Capture the cell that displays the provided text and extract its (x, y) central coordinate. 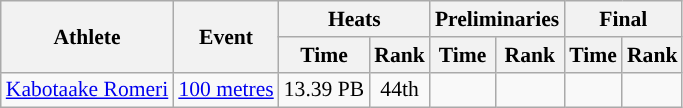
Heats (354, 19)
44th (400, 90)
Event (226, 36)
Final (623, 19)
13.39 PB (324, 90)
Preliminaries (497, 19)
100 metres (226, 90)
Athlete (88, 36)
Kabotaake Romeri (88, 90)
